Return (X, Y) of the center of cell containing provided text 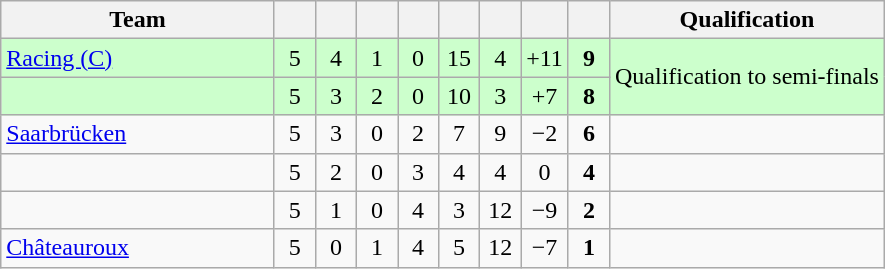
Racing (C) (138, 58)
Qualification (746, 20)
10 (460, 96)
Saarbrücken (138, 134)
−9 (545, 210)
Team (138, 20)
+11 (545, 58)
Qualification to semi-finals (746, 77)
+7 (545, 96)
7 (460, 134)
15 (460, 58)
−7 (545, 248)
8 (588, 96)
Châteauroux (138, 248)
6 (588, 134)
−2 (545, 134)
